Scan for the cell matching the given text and deliver its [x, y] coordinate at center. 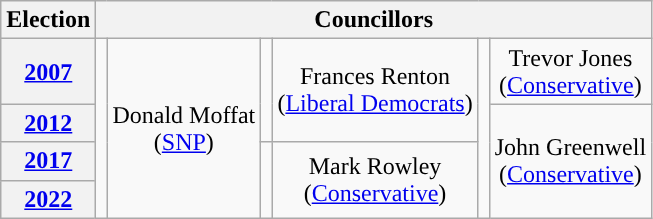
2007 [48, 72]
Frances Renton(Liberal Democrats) [375, 90]
2012 [48, 123]
Donald Moffat(SNP) [184, 128]
Trevor Jones(Conservative) [570, 72]
John Greenwell(Conservative) [570, 161]
2017 [48, 161]
Councillors [374, 20]
2022 [48, 199]
Election [48, 20]
Mark Rowley(Conservative) [375, 180]
